Pinpoint the cell where the given text exists, returning its (X, Y) midpoint coordinate. 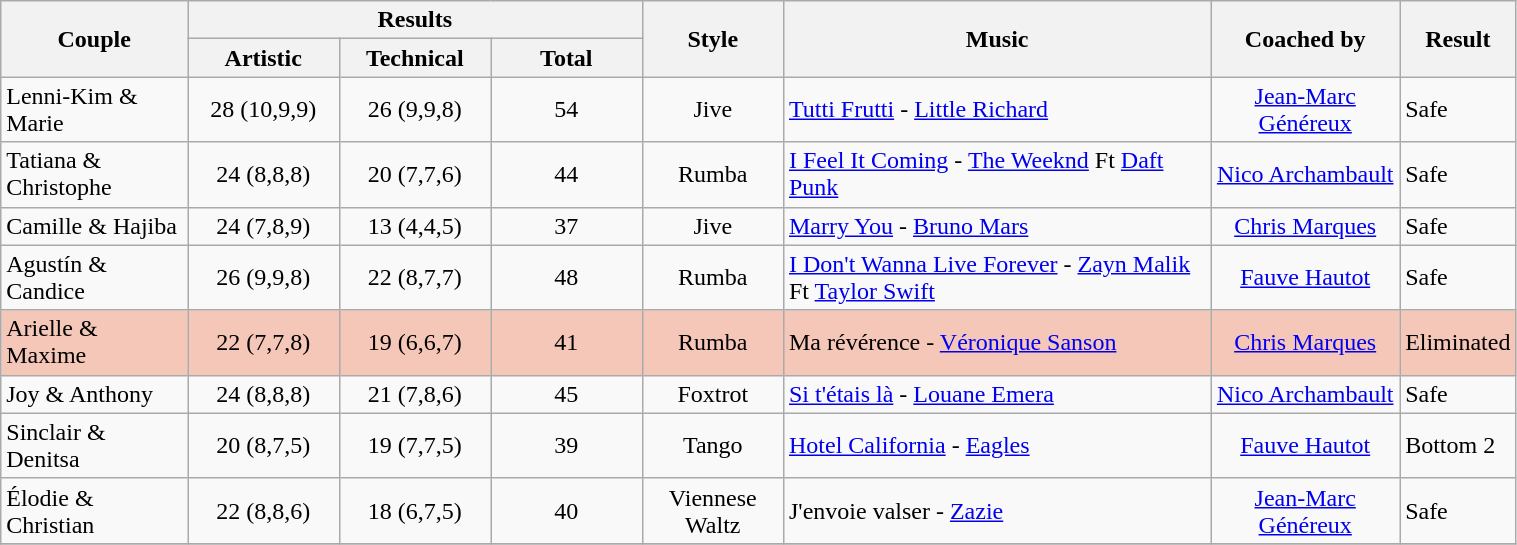
Eliminated (1458, 342)
Lenni-Kim & Marie (94, 110)
Result (1458, 39)
Results (416, 20)
Tango (712, 446)
I Don't Wanna Live Forever - Zayn Malik Ft Taylor Swift (996, 278)
Joy & Anthony (94, 394)
Style (712, 39)
24 (7,8,9) (264, 226)
Tutti Frutti - Little Richard (996, 110)
22 (8,8,6) (264, 510)
20 (7,7,6) (415, 174)
Coached by (1306, 39)
Viennese Waltz (712, 510)
28 (10,9,9) (264, 110)
40 (567, 510)
Total (567, 58)
41 (567, 342)
22 (8,7,7) (415, 278)
Camille & Hajiba (94, 226)
Music (996, 39)
Bottom 2 (1458, 446)
Si t'étais là - Louane Emera (996, 394)
Couple (94, 39)
Hotel California - Eagles (996, 446)
Ma révérence - Véronique Sanson (996, 342)
21 (7,8,6) (415, 394)
Élodie & Christian (94, 510)
22 (7,7,8) (264, 342)
Foxtrot (712, 394)
20 (8,7,5) (264, 446)
Artistic (264, 58)
39 (567, 446)
18 (6,7,5) (415, 510)
Tatiana & Christophe (94, 174)
19 (6,6,7) (415, 342)
13 (4,4,5) (415, 226)
48 (567, 278)
I Feel It Coming - The Weeknd Ft Daft Punk (996, 174)
Sinclair & Denitsa (94, 446)
Technical (415, 58)
37 (567, 226)
19 (7,7,5) (415, 446)
Agustín & Candice (94, 278)
45 (567, 394)
J'envoie valser - Zazie (996, 510)
Arielle & Maxime (94, 342)
44 (567, 174)
54 (567, 110)
Marry You - Bruno Mars (996, 226)
